From the cell containing the given text, extract its center point as [x, y] coordinate. 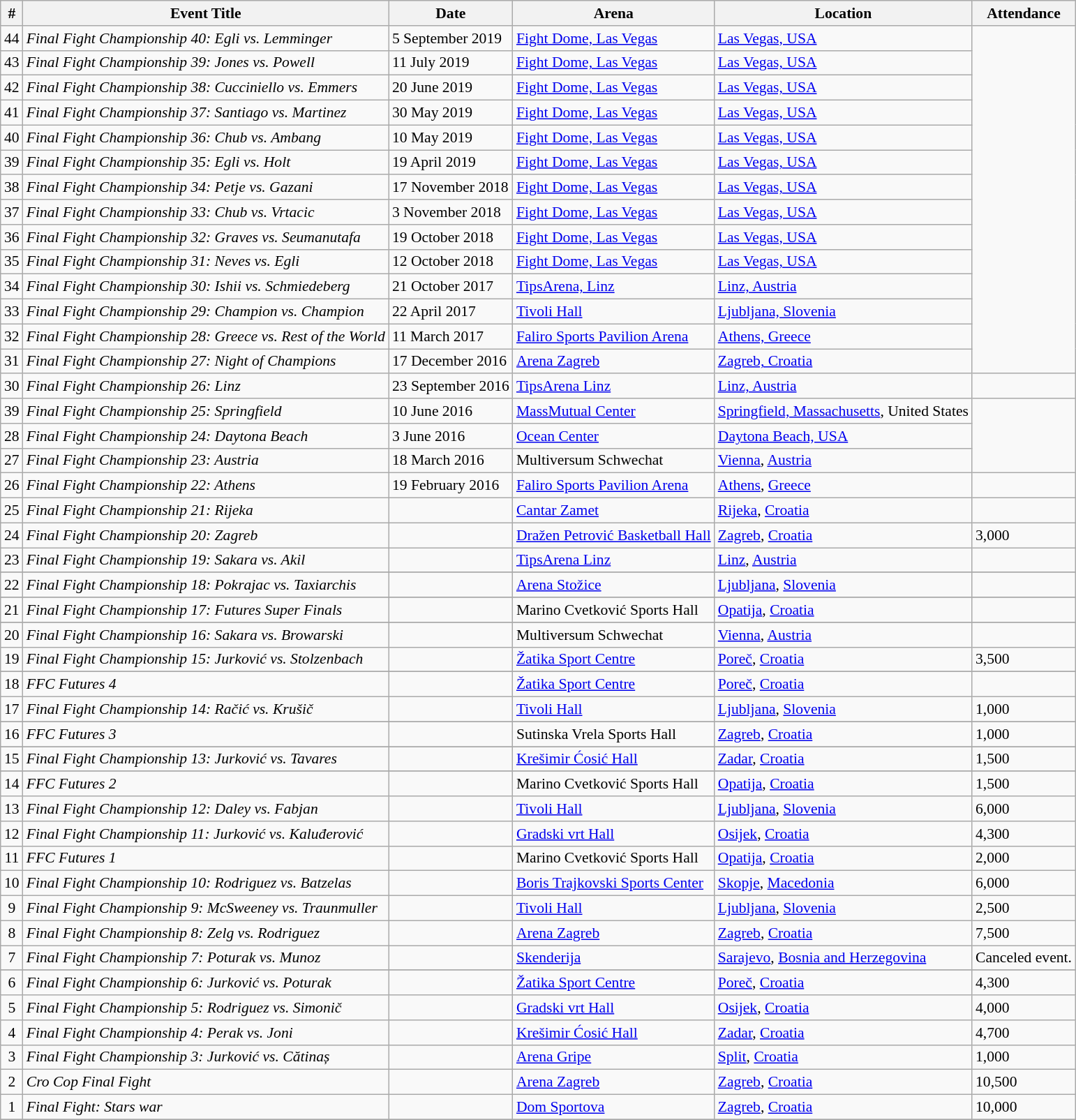
Final Fight Championship 32: Graves vs. Seumanutafa [206, 237]
34 [12, 287]
10 [12, 883]
Final Fight Championship 17: Futures Super Finals [206, 610]
Rijeka, Croatia [843, 511]
2,000 [1024, 858]
Final Fight Championship 8: Zelg vs. Rodriguez [206, 933]
Final Fight Championship 9: McSweeney vs. Traunmuller [206, 909]
Final Fight Championship 10: Rodriguez vs. Batzelas [206, 883]
24 [12, 535]
27 [12, 461]
41 [12, 113]
14 [12, 784]
35 [12, 262]
38 [12, 188]
17 November 2018 [451, 188]
21 October 2017 [451, 287]
Arena Gripe [614, 1057]
Skopje, Macedonia [843, 883]
26 [12, 486]
Final Fight Championship 35: Egli vs. Holt [206, 163]
Final Fight Championship 26: Linz [206, 387]
Sutinska Vrela Sports Hall [614, 734]
# [12, 13]
Skenderija [614, 958]
Sarajevo, Bosnia and Herzegovina [843, 958]
Dom Sportova [614, 1107]
Final Fight Championship 18: Pokrajac vs. Taxiarchis [206, 585]
17 [12, 710]
19 [12, 659]
10 June 2016 [451, 411]
Final Fight Championship 13: Jurković vs. Tavares [206, 759]
10,500 [1024, 1082]
3 [12, 1057]
Final Fight Championship 7: Poturak vs. Munoz [206, 958]
Final Fight Championship 3: Jurković vs. Cătinaș [206, 1057]
FFC Futures 3 [206, 734]
Final Fight Championship 6: Jurković vs. Poturak [206, 983]
8 [12, 933]
23 September 2016 [451, 387]
28 [12, 436]
TipsArena, Linz [614, 287]
6 [12, 983]
40 [12, 137]
Final Fight Championship 25: Springfield [206, 411]
2,500 [1024, 909]
43 [12, 63]
Final Fight Championship 37: Santiago vs. Martinez [206, 113]
Final Fight Championship 34: Petje vs. Gazani [206, 188]
Canceled event. [1024, 958]
Final Fight Championship 30: Ishii vs. Schmiedeberg [206, 287]
Ocean Center [614, 436]
12 [12, 834]
18 March 2016 [451, 461]
22 April 2017 [451, 312]
MassMutual Center [614, 411]
21 [12, 610]
44 [12, 38]
42 [12, 88]
23 [12, 560]
Final Fight Championship 28: Greece vs. Rest of the World [206, 336]
18 [12, 685]
Final Fight Championship 38: Cucciniello vs. Emmers [206, 88]
20 [12, 635]
25 [12, 511]
7 [12, 958]
30 May 2019 [451, 113]
Springfield, Massachusetts, United States [843, 411]
4,000 [1024, 1008]
19 April 2019 [451, 163]
Final Fight Championship 21: Rijeka [206, 511]
FFC Futures 1 [206, 858]
11 July 2019 [451, 63]
Final Fight Championship 5: Rodriguez vs. Simonič [206, 1008]
Arena [614, 13]
Final Fight Championship 22: Athens [206, 486]
9 [12, 909]
32 [12, 336]
Final Fight Championship 40: Egli vs. Lemminger [206, 38]
3,500 [1024, 659]
Final Fight Championship 31: Neves vs. Egli [206, 262]
Daytona Beach, USA [843, 436]
11 [12, 858]
Final Fight Championship 20: Zagreb [206, 535]
22 [12, 585]
36 [12, 237]
Final Fight Championship 23: Austria [206, 461]
12 October 2018 [451, 262]
19 February 2016 [451, 486]
4,700 [1024, 1033]
1 [12, 1107]
Final Fight Championship 12: Daley vs. Fabjan [206, 809]
Final Fight Championship 11: Jurković vs. Kaluđerović [206, 834]
3 June 2016 [451, 436]
10 May 2019 [451, 137]
7,500 [1024, 933]
FFC Futures 4 [206, 685]
Final Fight Championship 24: Daytona Beach [206, 436]
16 [12, 734]
Boris Trajkovski Sports Center [614, 883]
5 September 2019 [451, 38]
Final Fight Championship 36: Chub vs. Ambang [206, 137]
4 [12, 1033]
31 [12, 361]
Arena Stožice [614, 585]
3 November 2018 [451, 212]
Final Fight Championship 4: Perak vs. Joni [206, 1033]
13 [12, 809]
Cantar Zamet [614, 511]
Final Fight Championship 16: Sakara vs. Browarski [206, 635]
11 March 2017 [451, 336]
10,000 [1024, 1107]
Final Fight: Stars war [206, 1107]
33 [12, 312]
Final Fight Championship 14: Račić vs. Krušič [206, 710]
3,000 [1024, 535]
17 December 2016 [451, 361]
15 [12, 759]
Final Fight Championship 27: Night of Champions [206, 361]
Final Fight Championship 33: Chub vs. Vrtacic [206, 212]
FFC Futures 2 [206, 784]
Final Fight Championship 29: Champion vs. Champion [206, 312]
Split, Croatia [843, 1057]
Final Fight Championship 19: Sakara vs. Akil [206, 560]
Cro Cop Final Fight [206, 1082]
37 [12, 212]
Final Fight Championship 39: Jones vs. Powell [206, 63]
5 [12, 1008]
Event Title [206, 13]
19 October 2018 [451, 237]
30 [12, 387]
20 June 2019 [451, 88]
Dražen Petrović Basketball Hall [614, 535]
2 [12, 1082]
Final Fight Championship 15: Jurković vs. Stolzenbach [206, 659]
Location [843, 13]
Attendance [1024, 13]
Date [451, 13]
